From the cell containing the given text, extract its center point as (x, y) coordinate. 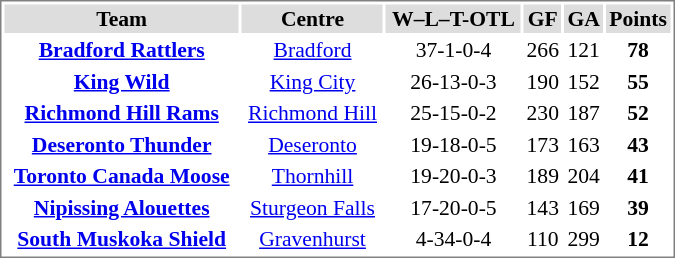
163 (584, 144)
190 (543, 82)
Toronto Canada Moose (121, 176)
Nipissing Alouettes (121, 208)
39 (638, 208)
Bradford (312, 50)
266 (543, 50)
43 (638, 144)
187 (584, 113)
52 (638, 113)
South Muskoka Shield (121, 239)
110 (543, 239)
37-1-0-4 (454, 50)
25-15-0-2 (454, 113)
Centre (312, 18)
GF (543, 18)
Deseronto Thunder (121, 144)
55 (638, 82)
4-34-0-4 (454, 239)
GA (584, 18)
Thornhill (312, 176)
Bradford Rattlers (121, 50)
Deseronto (312, 144)
169 (584, 208)
King City (312, 82)
41 (638, 176)
19-20-0-3 (454, 176)
26-13-0-3 (454, 82)
Sturgeon Falls (312, 208)
17-20-0-5 (454, 208)
King Wild (121, 82)
Richmond Hill Rams (121, 113)
230 (543, 113)
19-18-0-5 (454, 144)
78 (638, 50)
299 (584, 239)
W–L–T-OTL (454, 18)
Gravenhurst (312, 239)
12 (638, 239)
173 (543, 144)
Team (121, 18)
152 (584, 82)
143 (543, 208)
121 (584, 50)
189 (543, 176)
Points (638, 18)
204 (584, 176)
Richmond Hill (312, 113)
